Output the [x, y] coordinate of the center of the cell containing the given text.  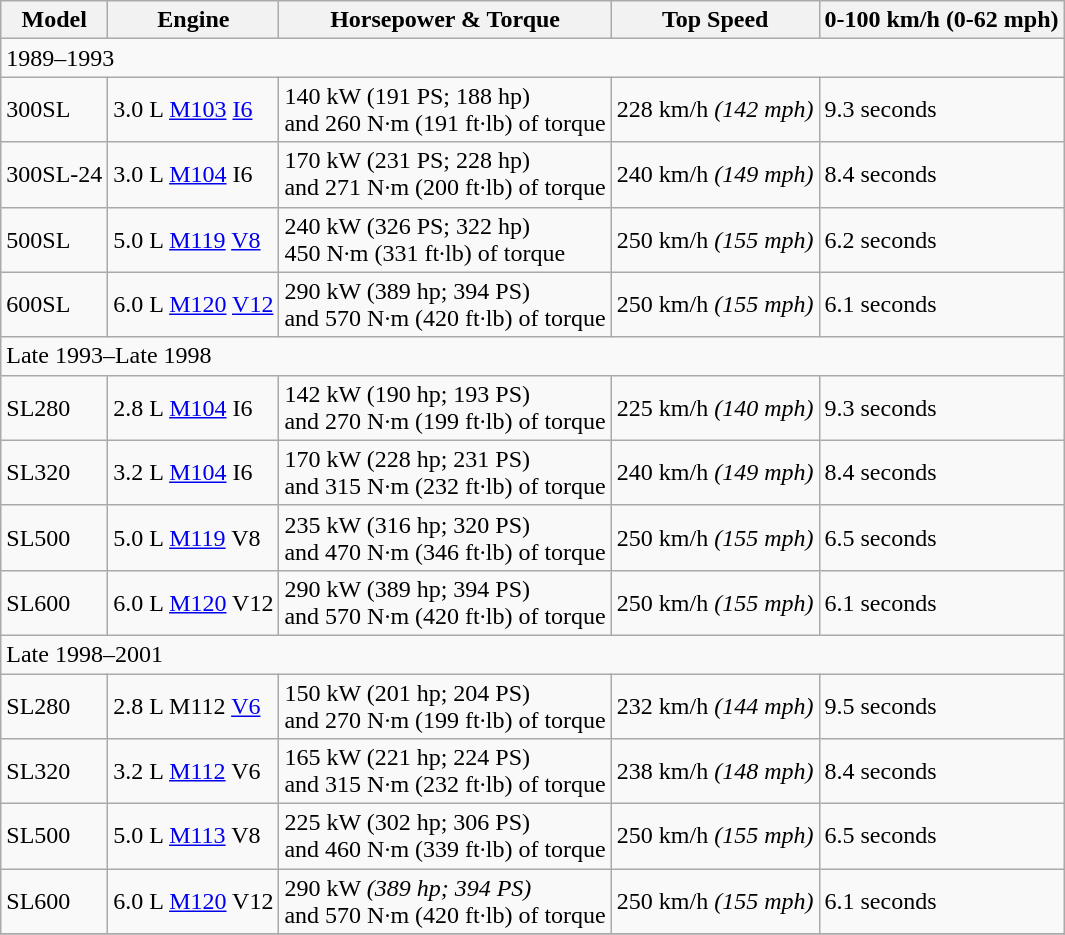
140 kW (191 PS; 188 hp) and 260 N·m (191 ft·lb) of torque [445, 110]
235 kW (316 hp; 320 PS) and 470 N·m (346 ft·lb) of torque [445, 538]
Engine [194, 20]
0-100 km/h (0-62 mph) [942, 20]
225 kW (302 hp; 306 PS) and 460 N·m (339 ft·lb) of torque [445, 836]
2.8 L M104 I6 [194, 408]
600SL [54, 304]
170 kW (228 hp; 231 PS) and 315 N·m (232 ft·lb) of torque [445, 472]
3.2 L M112 V6 [194, 772]
300SL-24 [54, 174]
Model [54, 20]
300SL [54, 110]
2.8 L M112 V6 [194, 706]
238 km/h (148 mph) [715, 772]
3.0 L M103 I6 [194, 110]
500SL [54, 240]
Late 1993–Late 1998 [532, 356]
6.2 seconds [942, 240]
3.0 L M104 I6 [194, 174]
240 kW (326 PS; 322 hp) 450 N·m (331 ft·lb) of torque [445, 240]
228 km/h (142 mph) [715, 110]
Horsepower & Torque [445, 20]
9.5 seconds [942, 706]
1989–1993 [532, 58]
150 kW (201 hp; 204 PS) and 270 N·m (199 ft·lb) of torque [445, 706]
3.2 L M104 I6 [194, 472]
5.0 L M113 V8 [194, 836]
Late 1998–2001 [532, 654]
142 kW (190 hp; 193 PS) and 270 N·m (199 ft·lb) of torque [445, 408]
232 km/h (144 mph) [715, 706]
165 kW (221 hp; 224 PS) and 315 N·m (232 ft·lb) of torque [445, 772]
Top Speed [715, 20]
225 km/h (140 mph) [715, 408]
170 kW (231 PS; 228 hp) and 271 N·m (200 ft·lb) of torque [445, 174]
